Capture the cell that displays the provided text and extract its [X, Y] central coordinate. 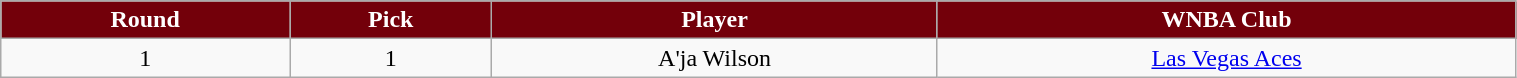
Las Vegas Aces [1226, 58]
A'ja Wilson [714, 58]
Round [146, 20]
WNBA Club [1226, 20]
Player [714, 20]
Pick [391, 20]
